Find where the given text appears and provide that cell's center as (X, Y) coordinate. 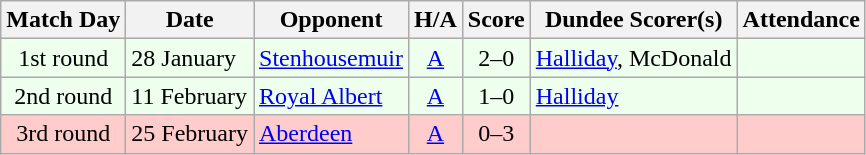
Dundee Scorer(s) (634, 20)
3rd round (64, 134)
Royal Albert (332, 96)
H/A (436, 20)
25 February (190, 134)
Halliday, McDonald (634, 58)
Score (496, 20)
Match Day (64, 20)
28 January (190, 58)
1st round (64, 58)
0–3 (496, 134)
Halliday (634, 96)
2nd round (64, 96)
Stenhousemuir (332, 58)
11 February (190, 96)
1–0 (496, 96)
2–0 (496, 58)
Date (190, 20)
Aberdeen (332, 134)
Opponent (332, 20)
Attendance (801, 20)
